Search for the cell housing the specified text and yield its [x, y] center coordinate. 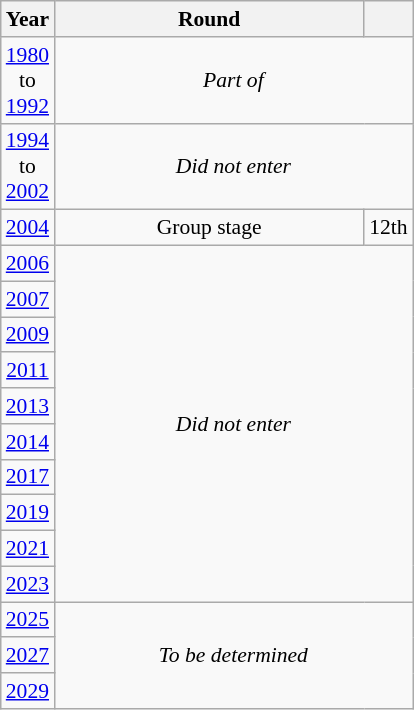
2009 [28, 335]
2029 [28, 691]
Round [209, 19]
To be determined [234, 656]
2013 [28, 406]
Part of [234, 80]
1980to1992 [28, 80]
2006 [28, 264]
Year [28, 19]
2014 [28, 442]
1994to2002 [28, 166]
2021 [28, 549]
2023 [28, 584]
2007 [28, 299]
2011 [28, 371]
2019 [28, 513]
12th [388, 228]
2017 [28, 477]
2025 [28, 620]
2004 [28, 228]
Group stage [209, 228]
2027 [28, 656]
